Return [X, Y] of the center of cell containing provided text 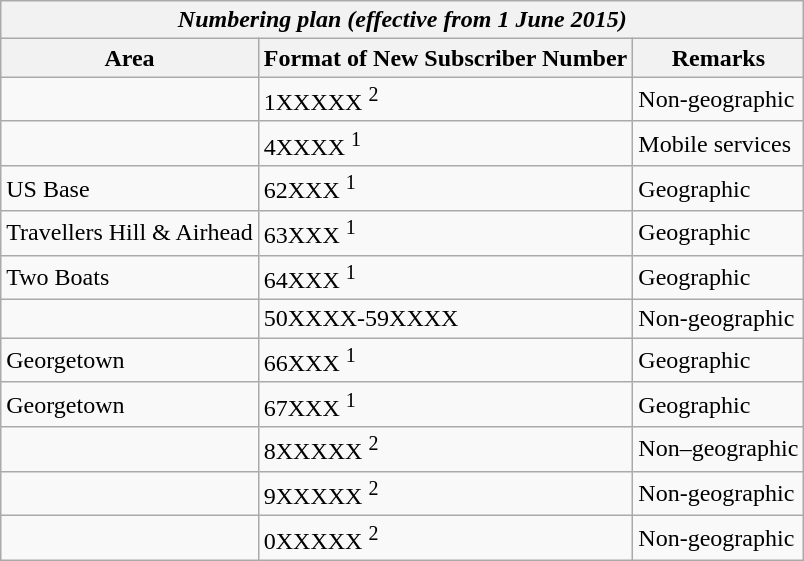
4XXXX 1 [446, 144]
Travellers Hill & Airhead [130, 234]
9XXXXX 2 [446, 494]
Area [130, 58]
1XXXXX 2 [446, 100]
Remarks [718, 58]
8XXXXX 2 [446, 450]
US Base [130, 188]
67XXX 1 [446, 404]
63XXX 1 [446, 234]
0XXXXX 2 [446, 538]
64XXX 1 [446, 278]
Numbering plan (effective from 1 June 2015) [402, 20]
50XXXX-59XXXX [446, 319]
66XXX 1 [446, 360]
Mobile services [718, 144]
Two Boats [130, 278]
Format of New Subscriber Number [446, 58]
Non–geographic [718, 450]
62XXX 1 [446, 188]
